Find where the given text appears and provide that cell's center as (x, y) coordinate. 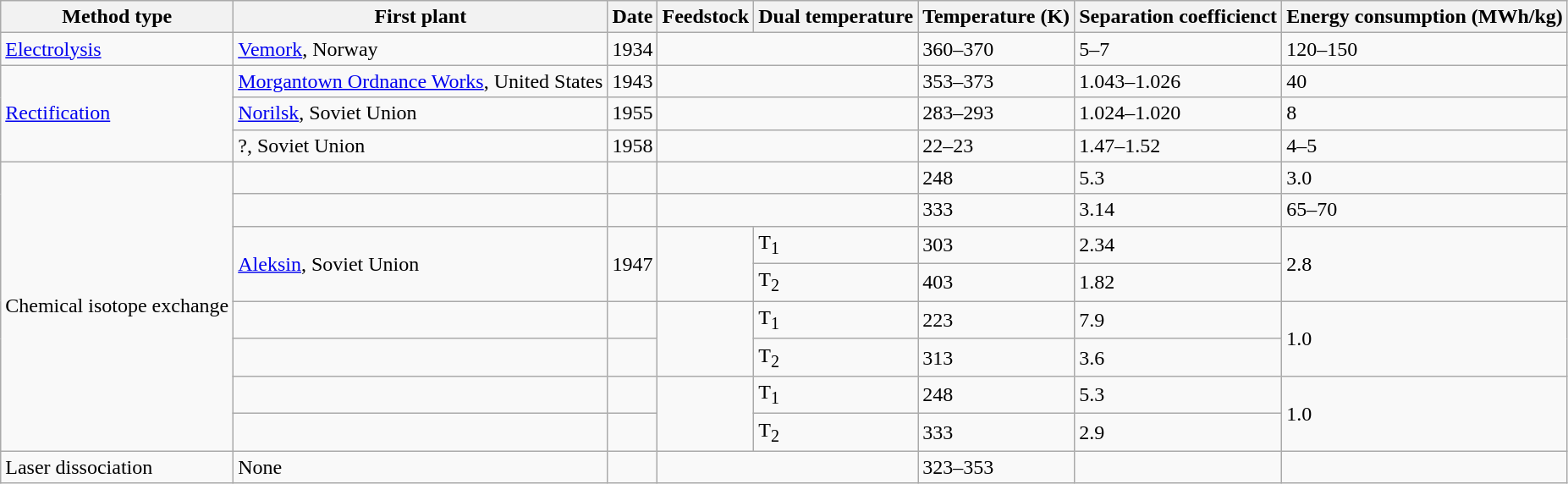
1.024–1.020 (1178, 113)
None (421, 467)
1.82 (1178, 283)
323–353 (997, 467)
Laser dissociation (117, 467)
1947 (633, 264)
Norilsk, Soviet Union (421, 113)
65–70 (1425, 210)
1.47–1.52 (1178, 146)
360–370 (997, 49)
3.14 (1178, 210)
Energy consumption (MWh/kg) (1425, 17)
Feedstock (706, 17)
Dual temperature (836, 17)
1955 (633, 113)
Method type (117, 17)
2.34 (1178, 245)
40 (1425, 81)
3.6 (1178, 357)
2.8 (1425, 264)
1934 (633, 49)
283–293 (997, 113)
Temperature (K) (997, 17)
5–7 (1178, 49)
313 (997, 357)
Date (633, 17)
7.9 (1178, 320)
223 (997, 320)
First plant (421, 17)
22–23 (997, 146)
Rectification (117, 113)
Electrolysis (117, 49)
353–373 (997, 81)
1943 (633, 81)
3.0 (1425, 178)
2.9 (1178, 432)
Morgantown Ordnance Works, United States (421, 81)
8 (1425, 113)
120–150 (1425, 49)
?, Soviet Union (421, 146)
403 (997, 283)
4–5 (1425, 146)
Aleksin, Soviet Union (421, 264)
1.043–1.026 (1178, 81)
303 (997, 245)
Vemork, Norway (421, 49)
Separation coefficienct (1178, 17)
1958 (633, 146)
Chemical isotope exchange (117, 306)
